Identify which cell holds the provided text, then report its (x, y) central coordinate. 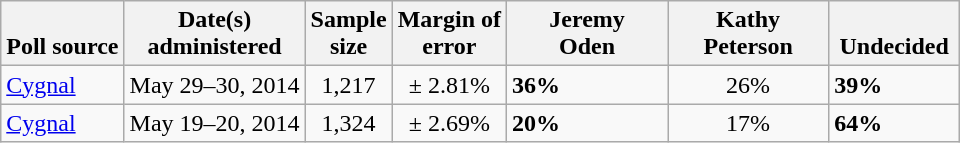
Poll source (62, 34)
26% (748, 85)
1,324 (348, 123)
36% (588, 85)
Samplesize (348, 34)
JeremyOden (588, 34)
May 29–30, 2014 (214, 85)
39% (894, 85)
± 2.69% (449, 123)
May 19–20, 2014 (214, 123)
± 2.81% (449, 85)
20% (588, 123)
Date(s)administered (214, 34)
17% (748, 123)
Undecided (894, 34)
Margin oferror (449, 34)
KathyPeterson (748, 34)
1,217 (348, 85)
64% (894, 123)
